Return the (x, y) coordinate for the center point of the cell that contains the specified text.  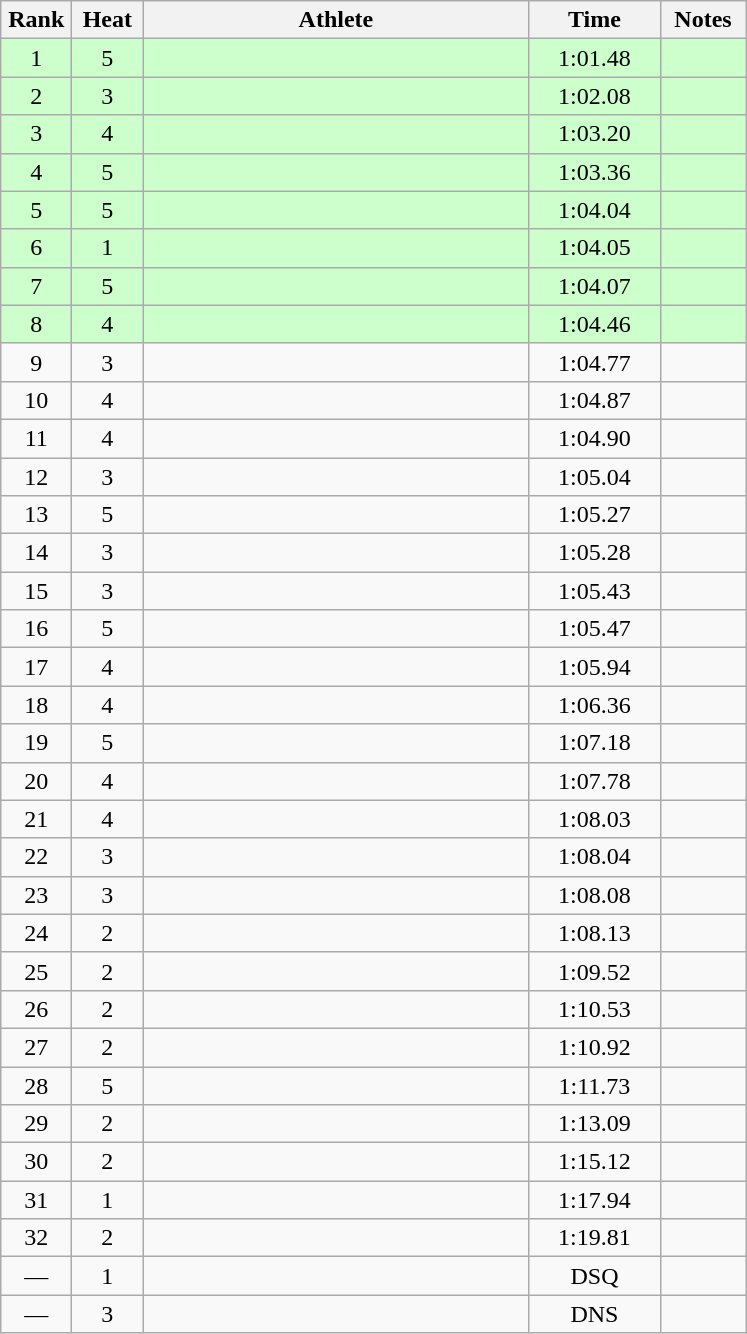
Time (594, 20)
18 (36, 705)
1:10.53 (594, 1009)
1:05.28 (594, 553)
1:07.18 (594, 743)
1:09.52 (594, 971)
16 (36, 629)
15 (36, 591)
19 (36, 743)
1:17.94 (594, 1200)
28 (36, 1085)
1:19.81 (594, 1238)
1:04.04 (594, 210)
7 (36, 286)
21 (36, 819)
25 (36, 971)
1:01.48 (594, 58)
22 (36, 857)
1:04.77 (594, 362)
1:10.92 (594, 1047)
11 (36, 438)
32 (36, 1238)
1:03.20 (594, 134)
9 (36, 362)
1:04.07 (594, 286)
Heat (108, 20)
1:04.87 (594, 400)
14 (36, 553)
1:03.36 (594, 172)
17 (36, 667)
Rank (36, 20)
1:08.04 (594, 857)
1:04.46 (594, 324)
1:08.13 (594, 933)
1:13.09 (594, 1124)
1:05.47 (594, 629)
31 (36, 1200)
13 (36, 515)
23 (36, 895)
DSQ (594, 1276)
Notes (703, 20)
26 (36, 1009)
1:05.94 (594, 667)
1:04.90 (594, 438)
1:02.08 (594, 96)
20 (36, 781)
1:05.27 (594, 515)
24 (36, 933)
1:08.03 (594, 819)
30 (36, 1162)
6 (36, 248)
1:04.05 (594, 248)
1:05.43 (594, 591)
Athlete (336, 20)
1:11.73 (594, 1085)
27 (36, 1047)
1:08.08 (594, 895)
1:07.78 (594, 781)
DNS (594, 1314)
29 (36, 1124)
8 (36, 324)
1:05.04 (594, 477)
10 (36, 400)
1:15.12 (594, 1162)
12 (36, 477)
1:06.36 (594, 705)
